Return (x, y) of the center of cell containing provided text 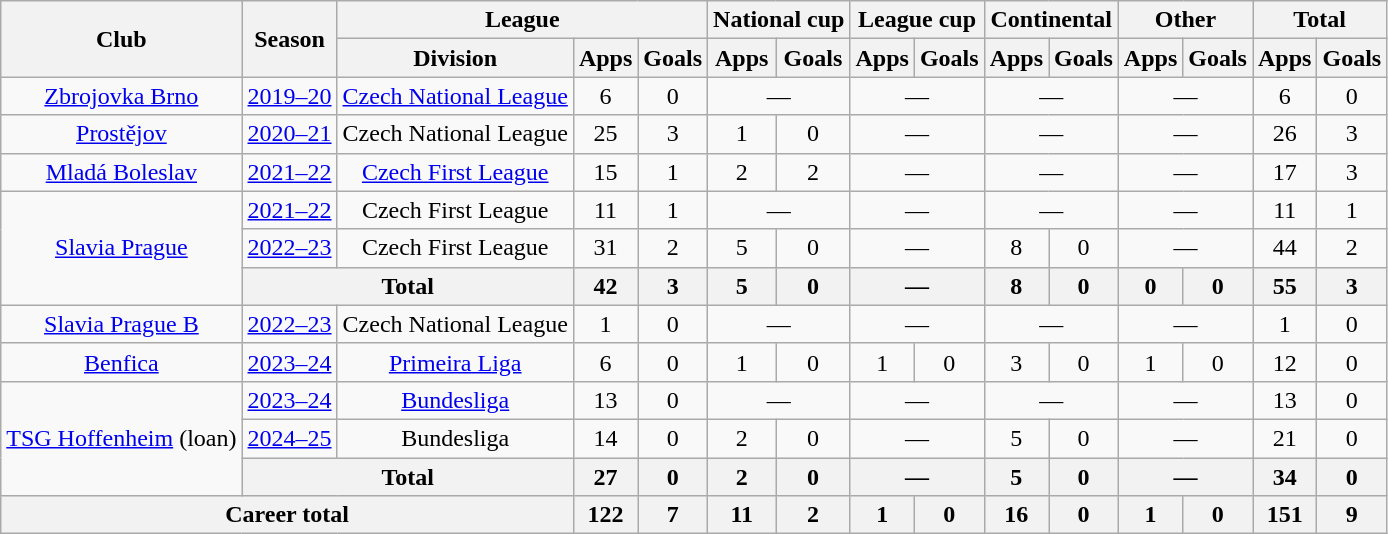
21 (1284, 438)
League cup (917, 20)
Career total (288, 515)
34 (1284, 477)
Mladá Boleslav (122, 172)
National cup (779, 20)
16 (1016, 515)
7 (673, 515)
42 (605, 286)
League (522, 20)
Other (1185, 20)
Zbrojovka Brno (122, 96)
15 (605, 172)
Slavia Prague B (122, 324)
Club (122, 39)
Primeira Liga (455, 362)
122 (605, 515)
2020–21 (290, 134)
31 (605, 248)
Prostějov (122, 134)
2024–25 (290, 438)
Benfica (122, 362)
44 (1284, 248)
Continental (1051, 20)
26 (1284, 134)
Division (455, 58)
2019–20 (290, 96)
9 (1352, 515)
55 (1284, 286)
14 (605, 438)
25 (605, 134)
17 (1284, 172)
12 (1284, 362)
TSG Hoffenheim (loan) (122, 438)
151 (1284, 515)
Season (290, 39)
27 (605, 477)
Slavia Prague (122, 248)
